Detect which cell encompasses the target text, then output its [X, Y] center coordinate. 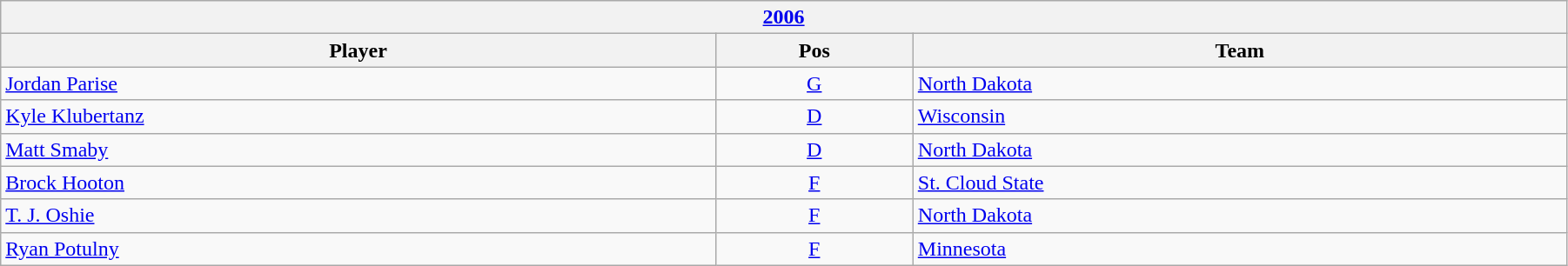
St. Cloud State [1239, 183]
Minnesota [1239, 249]
Kyle Klubertanz [358, 116]
Wisconsin [1239, 116]
Brock Hooton [358, 183]
Matt Smaby [358, 150]
Player [358, 50]
Pos [814, 50]
Ryan Potulny [358, 249]
G [814, 83]
T. J. Oshie [358, 216]
2006 [784, 17]
Team [1239, 50]
Jordan Parise [358, 83]
